From the cell containing the given text, extract its center point as (X, Y) coordinate. 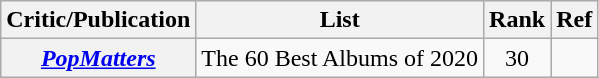
PopMatters (98, 58)
Rank (518, 20)
30 (518, 58)
The 60 Best Albums of 2020 (340, 58)
Critic/Publication (98, 20)
Ref (574, 20)
List (340, 20)
